Find where the given text appears and provide that cell's center as (X, Y) coordinate. 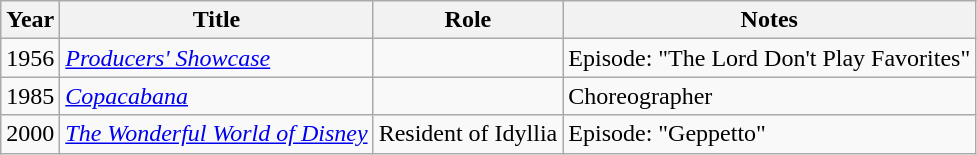
1985 (30, 96)
Year (30, 20)
Resident of Idyllia (468, 134)
Producers' Showcase (216, 58)
Role (468, 20)
2000 (30, 134)
1956 (30, 58)
Choreographer (770, 96)
Episode: "Geppetto" (770, 134)
Copacabana (216, 96)
The Wonderful World of Disney (216, 134)
Notes (770, 20)
Title (216, 20)
Episode: "The Lord Don't Play Favorites" (770, 58)
